From the cell containing the given text, extract its center point as (X, Y) coordinate. 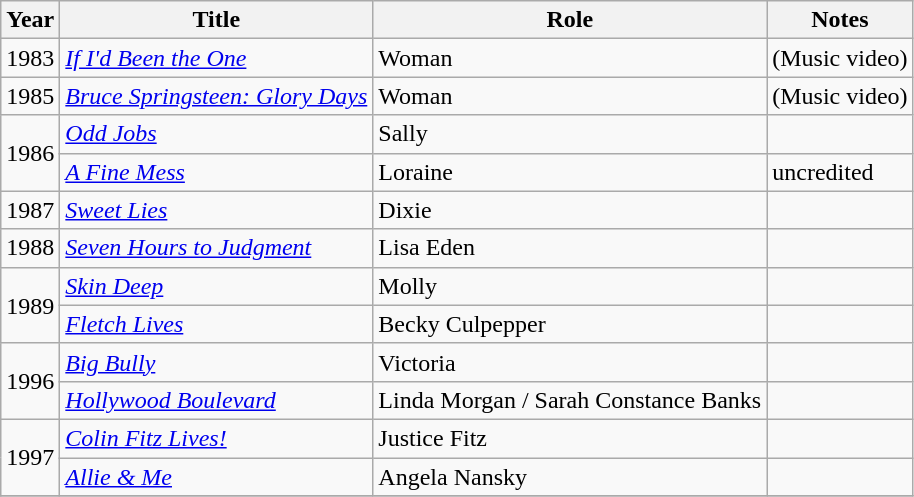
1989 (30, 305)
Colin Fitz Lives! (216, 438)
Allie & Me (216, 477)
Justice Fitz (570, 438)
Fletch Lives (216, 324)
Big Bully (216, 362)
1986 (30, 153)
Hollywood Boulevard (216, 400)
Bruce Springsteen: Glory Days (216, 96)
Role (570, 20)
1996 (30, 381)
Victoria (570, 362)
1988 (30, 248)
Skin Deep (216, 286)
Year (30, 20)
Sweet Lies (216, 210)
Notes (840, 20)
Becky Culpepper (570, 324)
A Fine Mess (216, 172)
Angela Nansky (570, 477)
uncredited (840, 172)
Sally (570, 134)
Linda Morgan / Sarah Constance Banks (570, 400)
1985 (30, 96)
Dixie (570, 210)
Lisa Eden (570, 248)
1987 (30, 210)
1983 (30, 58)
If I'd Been the One (216, 58)
Title (216, 20)
Molly (570, 286)
1997 (30, 457)
Odd Jobs (216, 134)
Seven Hours to Judgment (216, 248)
Loraine (570, 172)
